For the text-containing cell, return its midpoint in (x, y) coordinate format. 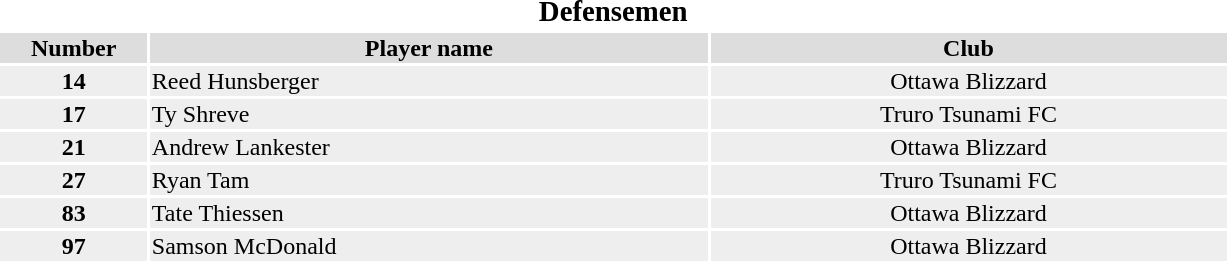
Player name (428, 48)
97 (74, 246)
Number (74, 48)
21 (74, 147)
Ty Shreve (428, 114)
Tate Thiessen (428, 213)
Club (968, 48)
Samson McDonald (428, 246)
17 (74, 114)
Reed Hunsberger (428, 81)
83 (74, 213)
Andrew Lankester (428, 147)
14 (74, 81)
Ryan Tam (428, 180)
27 (74, 180)
